Scan for the cell matching the given text and deliver its (x, y) coordinate at center. 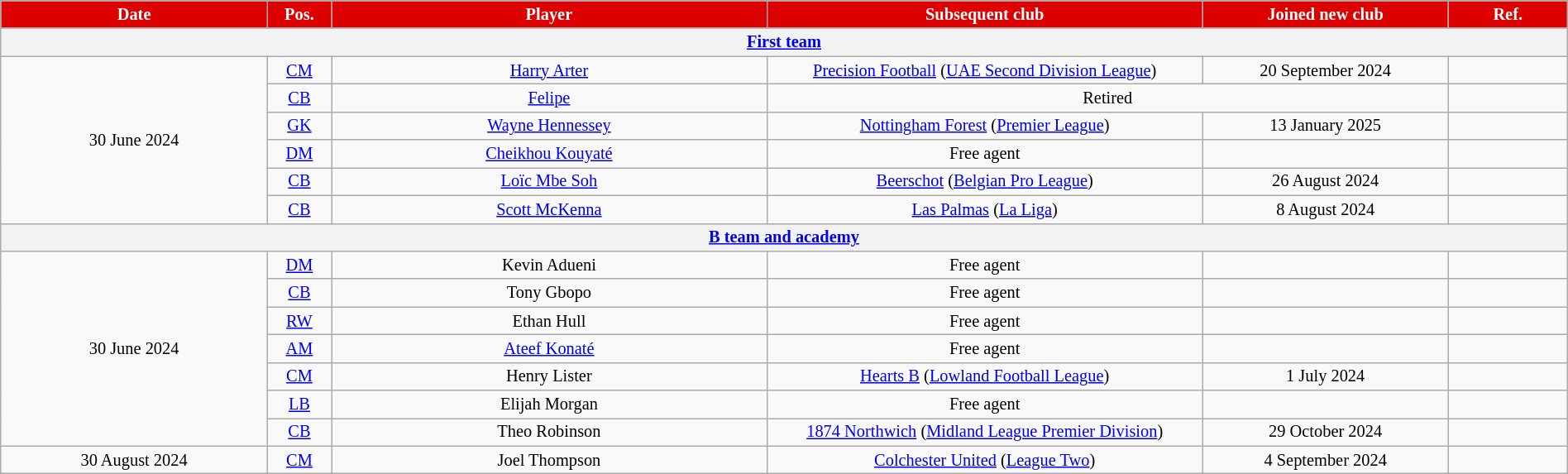
Ethan Hull (549, 321)
30 August 2024 (134, 460)
RW (299, 321)
1 July 2024 (1325, 376)
Kevin Adueni (549, 265)
Cheikhou Kouyaté (549, 154)
Pos. (299, 14)
Wayne Hennessey (549, 126)
Felipe (549, 98)
Nottingham Forest (Premier League) (984, 126)
Scott McKenna (549, 209)
Hearts B (Lowland Football League) (984, 376)
26 August 2024 (1325, 181)
Loïc Mbe Soh (549, 181)
Las Palmas (La Liga) (984, 209)
29 October 2024 (1325, 432)
13 January 2025 (1325, 126)
Ref. (1508, 14)
Joel Thompson (549, 460)
Elijah Morgan (549, 405)
Player (549, 14)
Tony Gbopo (549, 293)
1874 Northwich (Midland League Premier Division) (984, 432)
B team and academy (784, 237)
Joined new club (1325, 14)
Harry Arter (549, 70)
Date (134, 14)
LB (299, 405)
Beerschot (Belgian Pro League) (984, 181)
Subsequent club (984, 14)
Ateef Konaté (549, 348)
8 August 2024 (1325, 209)
4 September 2024 (1325, 460)
AM (299, 348)
Precision Football (UAE Second Division League) (984, 70)
Colchester United (League Two) (984, 460)
GK (299, 126)
20 September 2024 (1325, 70)
Henry Lister (549, 376)
Retired (1107, 98)
First team (784, 42)
Theo Robinson (549, 432)
